Output the (x, y) coordinate of the center of the cell containing the given text.  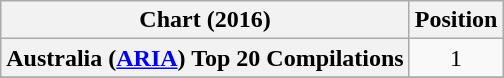
Australia (ARIA) Top 20 Compilations (205, 58)
Position (456, 20)
1 (456, 58)
Chart (2016) (205, 20)
